Scan for the cell matching the given text and deliver its [X, Y] coordinate at center. 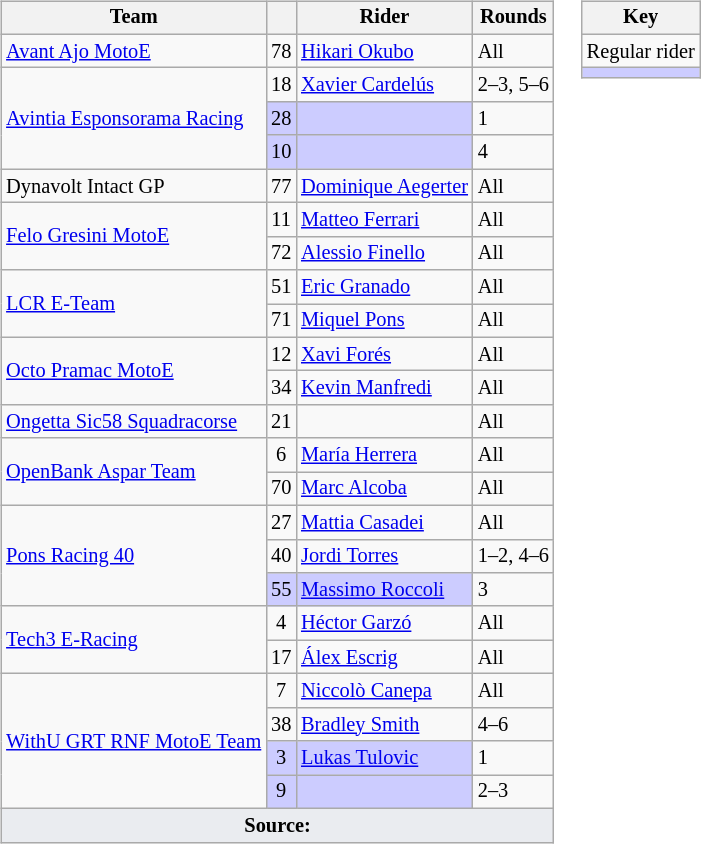
77 [281, 186]
Miquel Pons [384, 321]
7 [281, 691]
18 [281, 85]
Massimo Roccoli [384, 590]
Dominique Aegerter [384, 186]
Niccolò Canepa [384, 691]
17 [281, 657]
Lukas Tulovic [384, 758]
Regular rider [641, 51]
Hikari Okubo [384, 51]
Bradley Smith [384, 724]
Álex Escrig [384, 657]
51 [281, 287]
Rounds [514, 18]
70 [281, 489]
Team [134, 18]
6 [281, 455]
Héctor Garzó [384, 623]
Kevin Manfredi [384, 388]
72 [281, 253]
2–3, 5–6 [514, 85]
12 [281, 354]
9 [281, 792]
Matteo Ferrari [384, 220]
Avintia Esponsorama Racing [134, 118]
Xavier Cardelús [384, 85]
Xavi Forés [384, 354]
Avant Ajo MotoE [134, 51]
71 [281, 321]
Octo Pramac MotoE [134, 370]
Source: [278, 825]
LCR E-Team [134, 304]
11 [281, 220]
Felo Gresini MotoE [134, 236]
Jordi Torres [384, 556]
Mattia Casadei [384, 522]
Pons Racing 40 [134, 556]
Key [641, 18]
10 [281, 152]
2–3 [514, 792]
Dynavolt Intact GP [134, 186]
34 [281, 388]
Ongetta Sic58 Squadracorse [134, 422]
Alessio Finello [384, 253]
María Herrera [384, 455]
27 [281, 522]
21 [281, 422]
OpenBank Aspar Team [134, 472]
WithU GRT RNF MotoE Team [134, 742]
4–6 [514, 724]
Marc Alcoba [384, 489]
Eric Granado [384, 287]
40 [281, 556]
55 [281, 590]
78 [281, 51]
28 [281, 119]
1–2, 4–6 [514, 556]
38 [281, 724]
Rider [384, 18]
Tech3 E-Racing [134, 640]
